Determine the [x, y] coordinate at the center of the cell enclosing the given text.  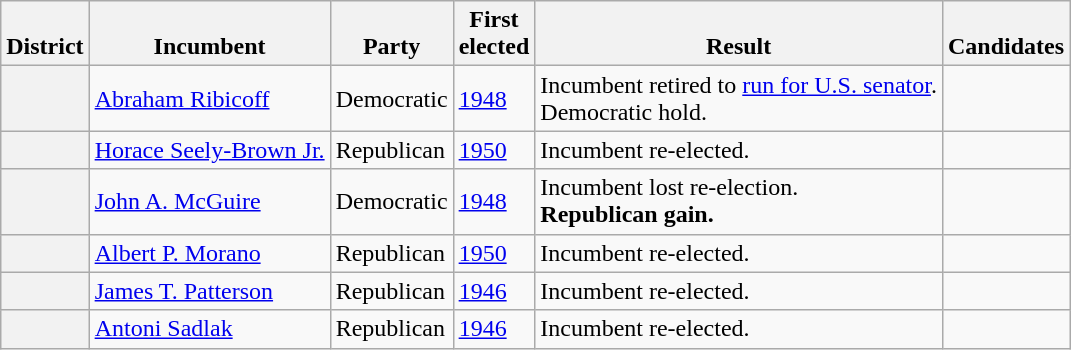
Albert P. Morano [210, 253]
Abraham Ribicoff [210, 98]
District [45, 34]
Incumbent retired to run for U.S. senator.Democratic hold. [739, 98]
Antoni Sadlak [210, 329]
James T. Patterson [210, 291]
Incumbent lost re-election.Republican gain. [739, 202]
Horace Seely-Brown Jr. [210, 150]
John A. McGuire [210, 202]
Party [392, 34]
Incumbent [210, 34]
Result [739, 34]
Firstelected [494, 34]
Candidates [1006, 34]
